For the text-containing cell, return its midpoint in [X, Y] coordinate format. 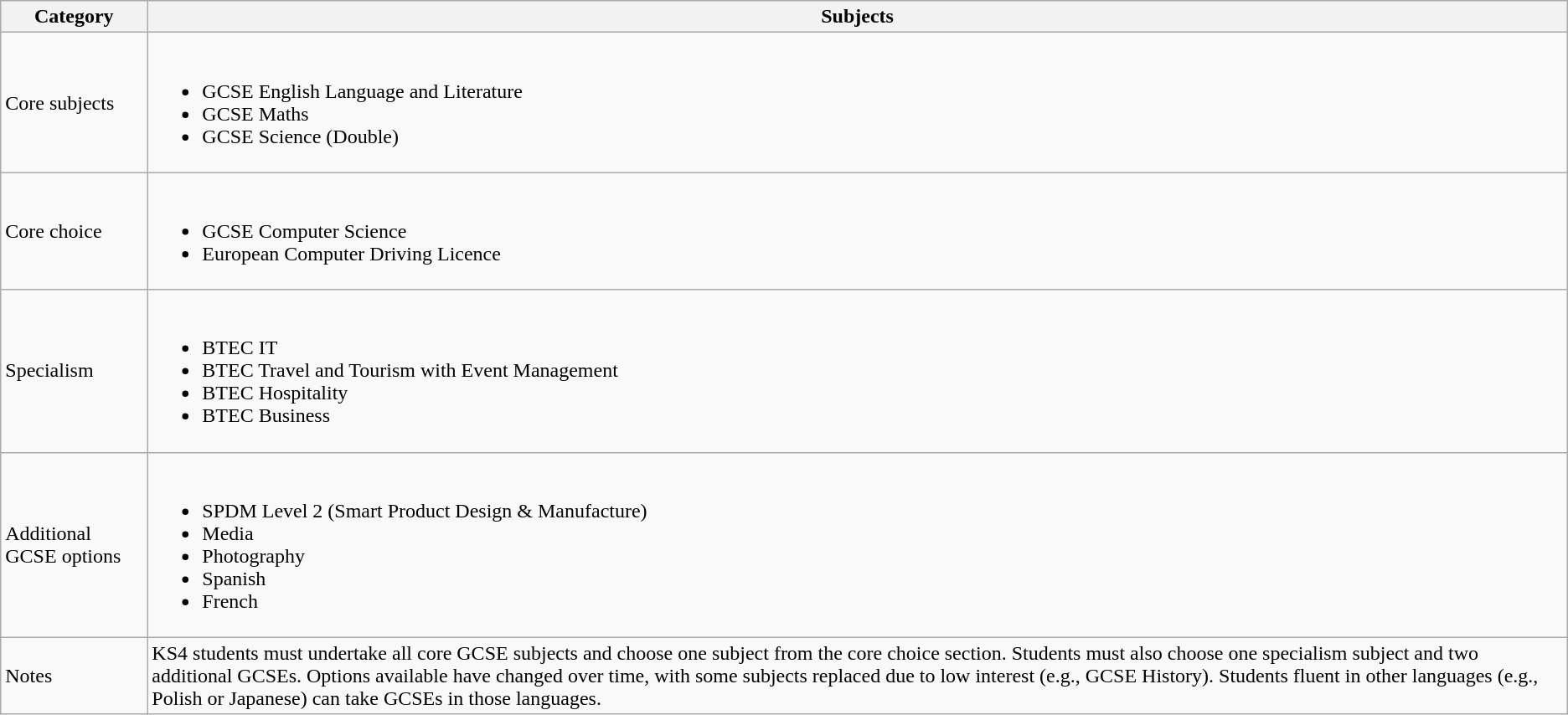
GCSE English Language and LiteratureGCSE MathsGCSE Science (Double) [858, 102]
Core choice [74, 231]
Notes [74, 676]
Specialism [74, 371]
SPDM Level 2 (Smart Product Design & Manufacture)MediaPhotographySpanishFrench [858, 544]
Category [74, 17]
BTEC ITBTEC Travel and Tourism with Event ManagementBTEC HospitalityBTEC Business [858, 371]
Additional GCSE options [74, 544]
Subjects [858, 17]
Core subjects [74, 102]
GCSE Computer ScienceEuropean Computer Driving Licence [858, 231]
